Extract the (X, Y) coordinate from the center of the cell holding the provided text.  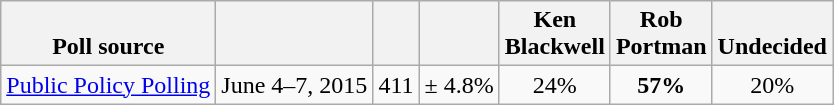
57% (661, 85)
± 4.8% (459, 85)
24% (554, 85)
Poll source (108, 34)
Public Policy Polling (108, 85)
RobPortman (661, 34)
20% (772, 85)
Undecided (772, 34)
KenBlackwell (554, 34)
411 (396, 85)
June 4–7, 2015 (294, 85)
